Scan for the cell matching the given text and deliver its (X, Y) coordinate at center. 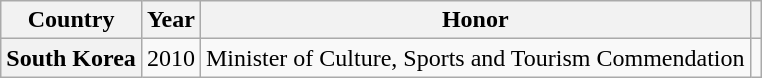
Honor (475, 20)
2010 (170, 58)
Year (170, 20)
South Korea (72, 58)
Minister of Culture, Sports and Tourism Commendation (475, 58)
Country (72, 20)
